Detect which cell encompasses the target text, then output its [X, Y] center coordinate. 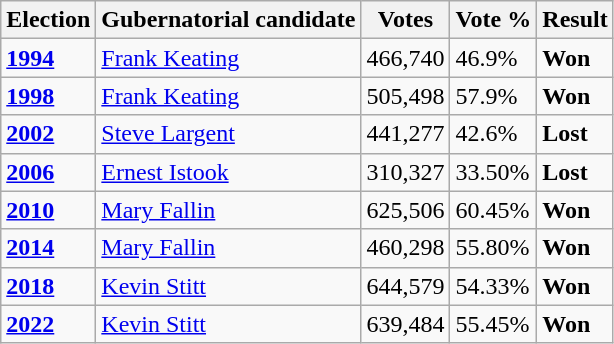
Gubernatorial candidate [228, 20]
1994 [48, 58]
310,327 [406, 172]
2018 [48, 286]
466,740 [406, 58]
46.9% [494, 58]
2014 [48, 248]
2006 [48, 172]
505,498 [406, 96]
Ernest Istook [228, 172]
55.45% [494, 324]
460,298 [406, 248]
2010 [48, 210]
Result [575, 20]
42.6% [494, 134]
33.50% [494, 172]
Election [48, 20]
54.33% [494, 286]
644,579 [406, 286]
57.9% [494, 96]
Vote % [494, 20]
1998 [48, 96]
55.80% [494, 248]
2002 [48, 134]
2022 [48, 324]
441,277 [406, 134]
Votes [406, 20]
Steve Largent [228, 134]
625,506 [406, 210]
60.45% [494, 210]
639,484 [406, 324]
